Output the (x, y) coordinate of the center of the cell containing the given text.  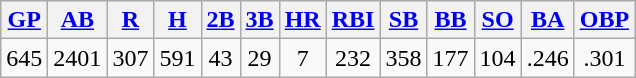
307 (130, 58)
177 (450, 58)
GP (24, 20)
591 (178, 58)
SB (404, 20)
RBI (353, 20)
29 (260, 58)
2B (220, 20)
2401 (78, 58)
104 (498, 58)
AB (78, 20)
645 (24, 58)
.301 (604, 58)
358 (404, 58)
BB (450, 20)
R (130, 20)
.246 (548, 58)
3B (260, 20)
SO (498, 20)
HR (302, 20)
232 (353, 58)
BA (548, 20)
OBP (604, 20)
H (178, 20)
43 (220, 58)
7 (302, 58)
